Pinpoint the cell where the given text exists, returning its (x, y) midpoint coordinate. 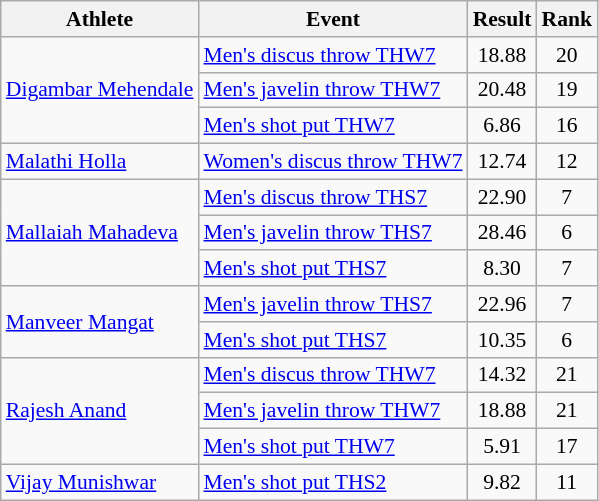
Digambar Mehendale (100, 90)
Manveer Mangat (100, 322)
19 (566, 90)
Rajesh Anand (100, 410)
5.91 (502, 447)
14.32 (502, 375)
11 (566, 482)
20 (566, 55)
12 (566, 162)
28.46 (502, 233)
22.90 (502, 197)
6.86 (502, 126)
20.48 (502, 90)
Rank (566, 19)
Women's discus throw THW7 (332, 162)
Event (332, 19)
9.82 (502, 482)
Men's shot put THS2 (332, 482)
Malathi Holla (100, 162)
12.74 (502, 162)
Vijay Munishwar (100, 482)
17 (566, 447)
16 (566, 126)
8.30 (502, 269)
Men's discus throw THS7 (332, 197)
10.35 (502, 340)
Mallaiah Mahadeva (100, 232)
Athlete (100, 19)
22.96 (502, 304)
Result (502, 19)
